Pinpoint the cell where the given text exists, returning its (x, y) midpoint coordinate. 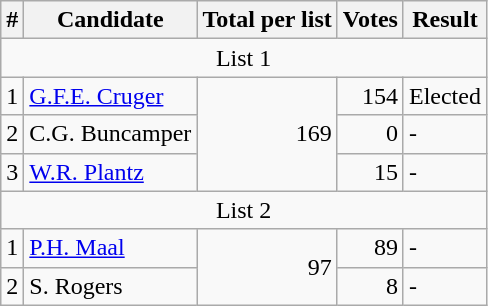
0 (370, 134)
97 (267, 267)
Total per list (267, 20)
Elected (444, 96)
G.F.E. Cruger (110, 96)
Candidate (110, 20)
S. Rogers (110, 286)
C.G. Buncamper (110, 134)
W.R. Plantz (110, 172)
3 (12, 172)
List 1 (244, 58)
Result (444, 20)
# (12, 20)
Votes (370, 20)
P.H. Maal (110, 248)
8 (370, 286)
15 (370, 172)
List 2 (244, 210)
169 (267, 134)
154 (370, 96)
89 (370, 248)
